For the text-containing cell, return its midpoint in (X, Y) coordinate format. 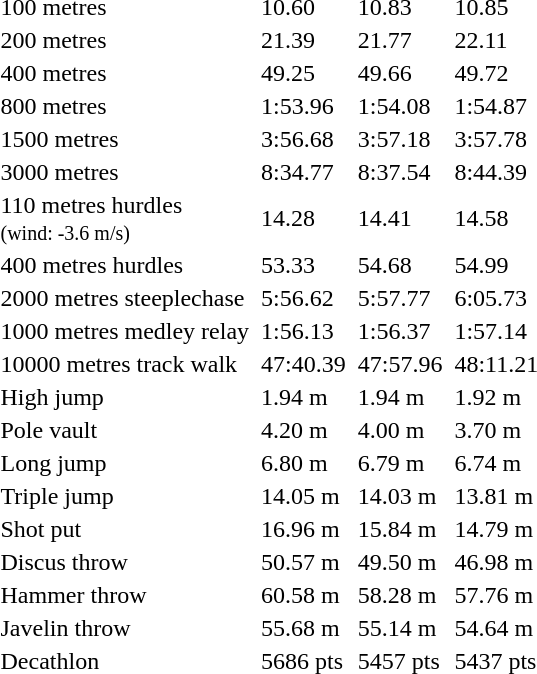
8:37.54 (400, 172)
58.28 m (400, 595)
21.39 (304, 40)
8:34.77 (304, 172)
14.03 m (400, 496)
4.20 m (304, 430)
1:54.08 (400, 106)
47:57.96 (400, 364)
49.25 (304, 73)
6.79 m (400, 463)
4.00 m (400, 430)
3:57.18 (400, 139)
3:56.68 (304, 139)
14.41 (400, 218)
47:40.39 (304, 364)
5:57.77 (400, 298)
16.96 m (304, 529)
49.66 (400, 73)
60.58 m (304, 595)
1:53.96 (304, 106)
50.57 m (304, 562)
49.50 m (400, 562)
5:56.62 (304, 298)
15.84 m (400, 529)
21.77 (400, 40)
55.14 m (400, 628)
14.05 m (304, 496)
1:56.37 (400, 331)
53.33 (304, 265)
6.80 m (304, 463)
54.68 (400, 265)
1:56.13 (304, 331)
55.68 m (304, 628)
14.28 (304, 218)
